Extract the [X, Y] coordinate from the center of the cell holding the provided text.  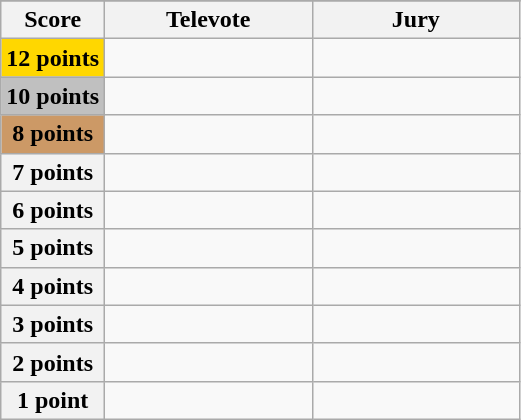
6 points [53, 210]
Televote [209, 20]
10 points [53, 96]
3 points [53, 324]
12 points [53, 58]
Score [53, 20]
5 points [53, 248]
Jury [416, 20]
1 point [53, 400]
8 points [53, 134]
7 points [53, 172]
2 points [53, 362]
4 points [53, 286]
